Output the [X, Y] coordinate of the center of the cell containing the given text.  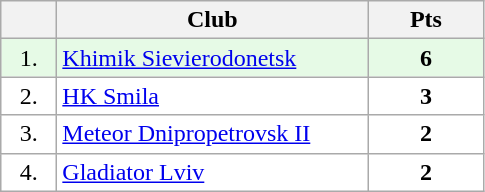
Meteor Dnipropetrovsk II [212, 134]
Gladiator Lviv [212, 172]
1. [29, 58]
3. [29, 134]
Club [212, 20]
6 [426, 58]
4. [29, 172]
3 [426, 96]
Khimik Sievierodonetsk [212, 58]
Pts [426, 20]
HK Smila [212, 96]
2. [29, 96]
